Scan for the cell matching the given text and deliver its (X, Y) coordinate at center. 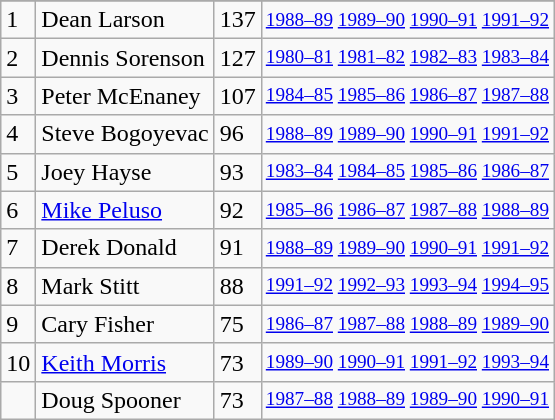
96 (238, 134)
91 (238, 248)
1983–84 1984–85 1985–86 1986–87 (407, 172)
8 (18, 286)
Mark Stitt (125, 286)
10 (18, 362)
93 (238, 172)
2 (18, 58)
7 (18, 248)
92 (238, 210)
Joey Hayse (125, 172)
1986–87 1987–88 1988–89 1989–90 (407, 324)
Dennis Sorenson (125, 58)
Mike Peluso (125, 210)
Derek Donald (125, 248)
6 (18, 210)
3 (18, 96)
1987–88 1988–89 1989–90 1990–91 (407, 400)
Peter McEnaney (125, 96)
1984–85 1985–86 1986–87 1987–88 (407, 96)
1989–90 1990–91 1991–92 1993–94 (407, 362)
1 (18, 20)
137 (238, 20)
75 (238, 324)
1980–81 1981–82 1982–83 1983–84 (407, 58)
Keith Morris (125, 362)
107 (238, 96)
88 (238, 286)
1991–92 1992–93 1993–94 1994–95 (407, 286)
Dean Larson (125, 20)
127 (238, 58)
Steve Bogoyevac (125, 134)
9 (18, 324)
Cary Fisher (125, 324)
4 (18, 134)
5 (18, 172)
1985–86 1986–87 1987–88 1988–89 (407, 210)
Doug Spooner (125, 400)
